Extract the [X, Y] coordinate from the center of the cell holding the provided text.  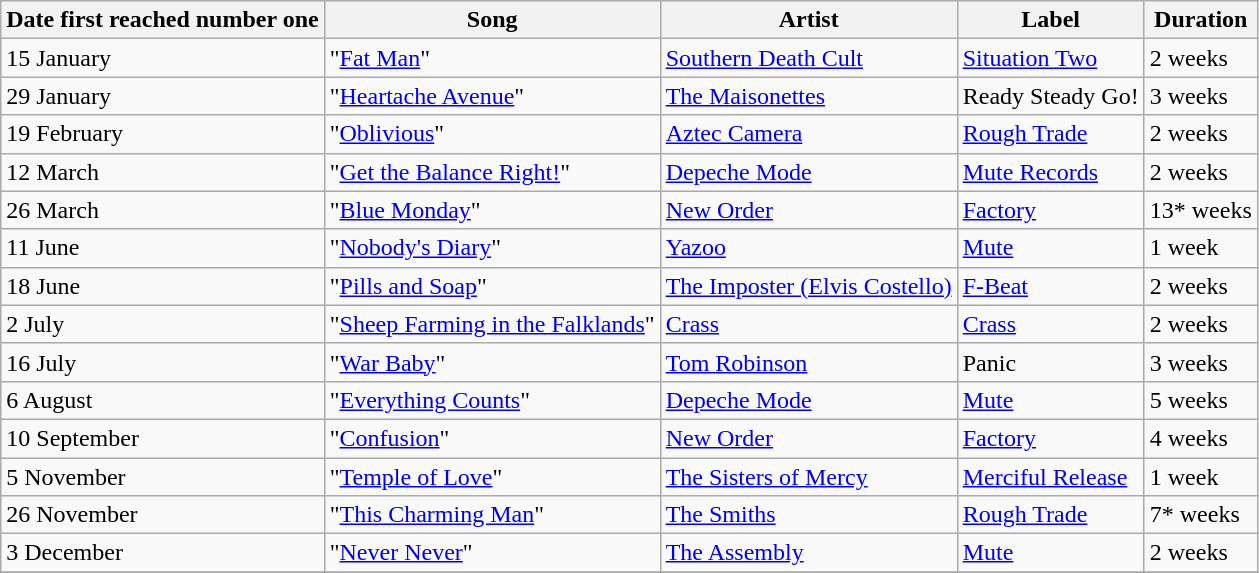
11 June [162, 248]
3 December [162, 553]
12 March [162, 172]
"Sheep Farming in the Falklands" [492, 324]
Merciful Release [1050, 477]
"Blue Monday" [492, 210]
18 June [162, 286]
"Confusion" [492, 438]
"This Charming Man" [492, 515]
"Temple of Love" [492, 477]
Ready Steady Go! [1050, 96]
5 November [162, 477]
13* weeks [1200, 210]
The Sisters of Mercy [808, 477]
7* weeks [1200, 515]
29 January [162, 96]
5 weeks [1200, 400]
"Nobody's Diary" [492, 248]
16 July [162, 362]
10 September [162, 438]
Song [492, 20]
6 August [162, 400]
19 February [162, 134]
Duration [1200, 20]
Date first reached number one [162, 20]
2 July [162, 324]
Southern Death Cult [808, 58]
"Everything Counts" [492, 400]
Tom Robinson [808, 362]
"Never Never" [492, 553]
"Oblivious" [492, 134]
Mute Records [1050, 172]
"Get the Balance Right!" [492, 172]
Panic [1050, 362]
Yazoo [808, 248]
Label [1050, 20]
F-Beat [1050, 286]
Situation Two [1050, 58]
"Heartache Avenue" [492, 96]
26 March [162, 210]
26 November [162, 515]
Aztec Camera [808, 134]
15 January [162, 58]
The Smiths [808, 515]
Artist [808, 20]
"War Baby" [492, 362]
"Fat Man" [492, 58]
The Maisonettes [808, 96]
The Assembly [808, 553]
"Pills and Soap" [492, 286]
The Imposter (Elvis Costello) [808, 286]
4 weeks [1200, 438]
